From the cell containing the given text, extract its center point as (x, y) coordinate. 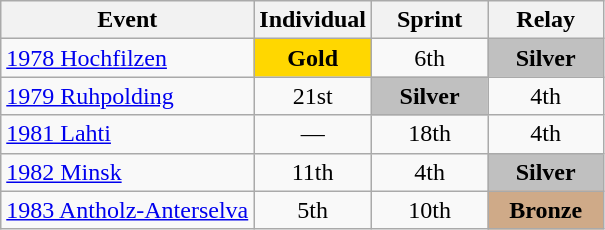
Bronze (546, 210)
6th (430, 58)
Relay (546, 20)
1978 Hochfilzen (128, 58)
1982 Minsk (128, 172)
18th (430, 134)
10th (430, 210)
5th (313, 210)
11th (313, 172)
— (313, 134)
21st (313, 96)
Event (128, 20)
1983 Antholz-Anterselva (128, 210)
1981 Lahti (128, 134)
Sprint (430, 20)
Individual (313, 20)
1979 Ruhpolding (128, 96)
Gold (313, 58)
